Output the (X, Y) coordinate of the center of the cell containing the given text.  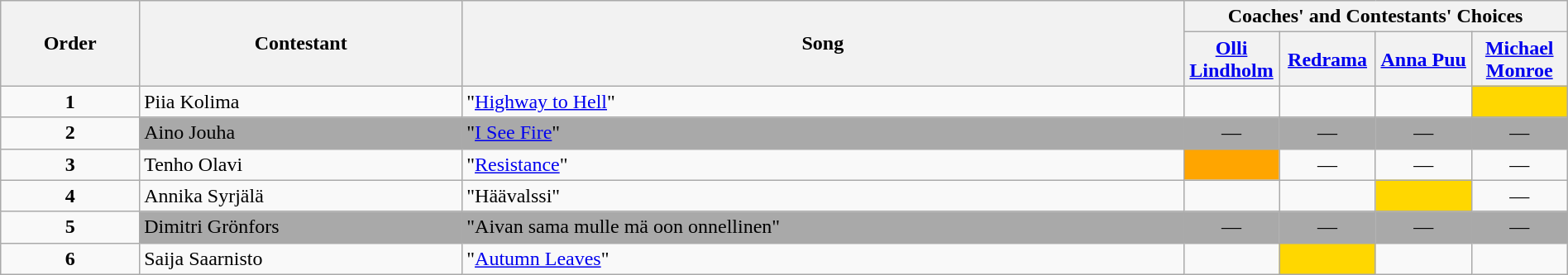
Contestant (301, 43)
Order (70, 43)
Saija Saarnisto (301, 258)
Annika Syrjälä (301, 196)
"Häävalssi" (823, 196)
Coaches' and Contestants' Choices (1375, 17)
Olli Lindholm (1231, 59)
Tenho Olavi (301, 164)
Redrama (1327, 59)
Song (823, 43)
5 (70, 227)
Michael Monroe (1519, 59)
3 (70, 164)
"Resistance" (823, 164)
"Highway to Hell" (823, 102)
Dimitri Grönfors (301, 227)
"Autumn Leaves" (823, 258)
Piia Kolima (301, 102)
"I See Fire" (823, 133)
Anna Puu (1423, 59)
6 (70, 258)
4 (70, 196)
2 (70, 133)
Aino Jouha (301, 133)
1 (70, 102)
"Aivan sama mulle mä oon onnellinen" (823, 227)
